Capture the cell that displays the provided text and extract its (X, Y) central coordinate. 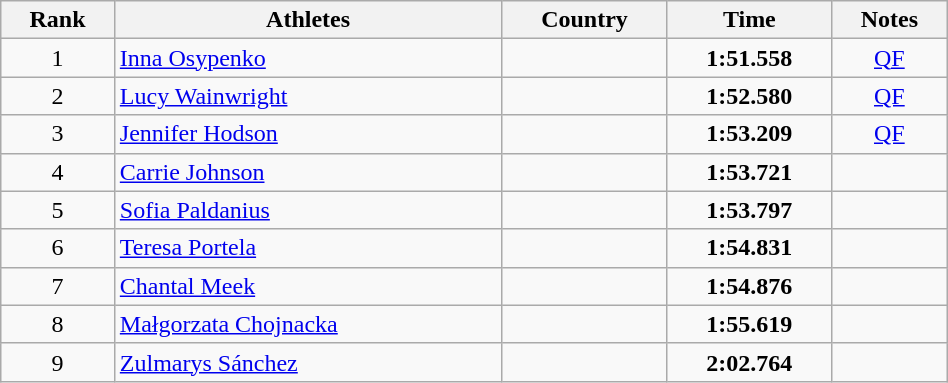
Chantal Meek (308, 286)
Athletes (308, 20)
Małgorzata Chojnacka (308, 324)
7 (58, 286)
Rank (58, 20)
1:51.558 (749, 58)
Zulmarys Sánchez (308, 362)
Teresa Portela (308, 248)
1:54.876 (749, 286)
4 (58, 172)
5 (58, 210)
Notes (889, 20)
9 (58, 362)
Carrie Johnson (308, 172)
2:02.764 (749, 362)
1:53.721 (749, 172)
1:52.580 (749, 96)
1:53.209 (749, 134)
Time (749, 20)
3 (58, 134)
1:55.619 (749, 324)
Inna Osypenko (308, 58)
Jennifer Hodson (308, 134)
8 (58, 324)
6 (58, 248)
1 (58, 58)
2 (58, 96)
1:54.831 (749, 248)
1:53.797 (749, 210)
Sofia Paldanius (308, 210)
Country (584, 20)
Lucy Wainwright (308, 96)
